From the cell containing the given text, extract its center point as [X, Y] coordinate. 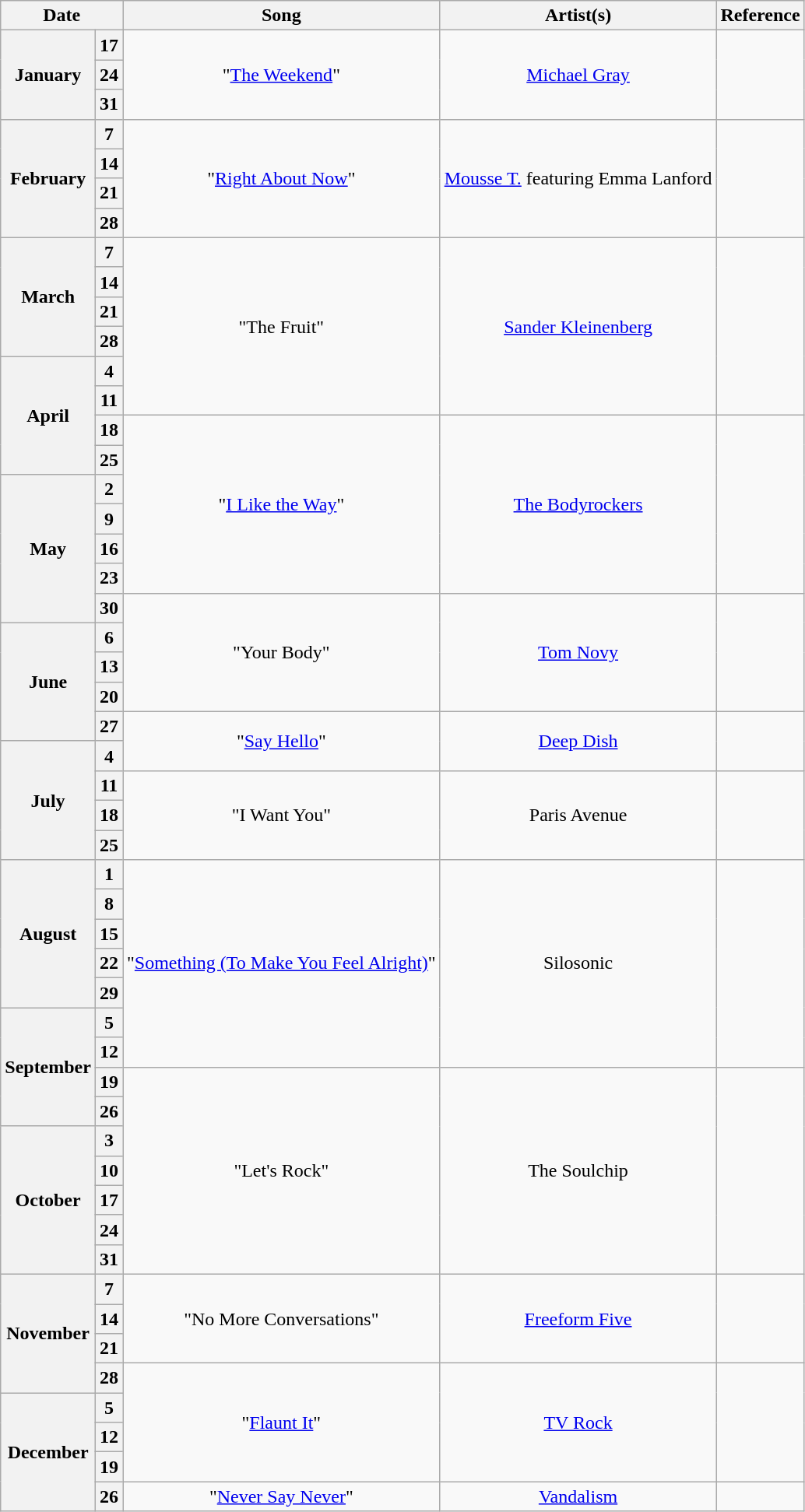
February [48, 178]
October [48, 1200]
"I Want You" [282, 815]
"The Weekend" [282, 75]
"Something (To Make You Feel Alright)" [282, 963]
6 [109, 637]
"The Fruit" [282, 326]
The Bodyrockers [578, 504]
Sander Kleinenberg [578, 326]
May [48, 549]
8 [109, 904]
Artist(s) [578, 16]
"Flaunt It" [282, 1423]
1 [109, 875]
"Never Say Never" [282, 1496]
27 [109, 726]
"Let's Rock" [282, 1170]
April [48, 416]
The Soulchip [578, 1170]
Paris Avenue [578, 815]
Tom Novy [578, 652]
15 [109, 934]
10 [109, 1170]
16 [109, 549]
January [48, 75]
Michael Gray [578, 75]
March [48, 296]
"I Like the Way" [282, 504]
September [48, 1067]
Date [62, 16]
"Say Hello" [282, 741]
29 [109, 993]
3 [109, 1141]
13 [109, 667]
20 [109, 696]
November [48, 1333]
TV Rock [578, 1423]
June [48, 682]
30 [109, 608]
Deep Dish [578, 741]
9 [109, 519]
December [48, 1452]
"Your Body" [282, 652]
Reference [760, 16]
Silosonic [578, 963]
July [48, 800]
2 [109, 489]
"No More Conversations" [282, 1318]
Song [282, 16]
Vandalism [578, 1496]
August [48, 934]
"Right About Now" [282, 178]
22 [109, 963]
23 [109, 578]
Mousse T. featuring Emma Lanford [578, 178]
Freeform Five [578, 1318]
